Return (X, Y) of the center of cell containing provided text 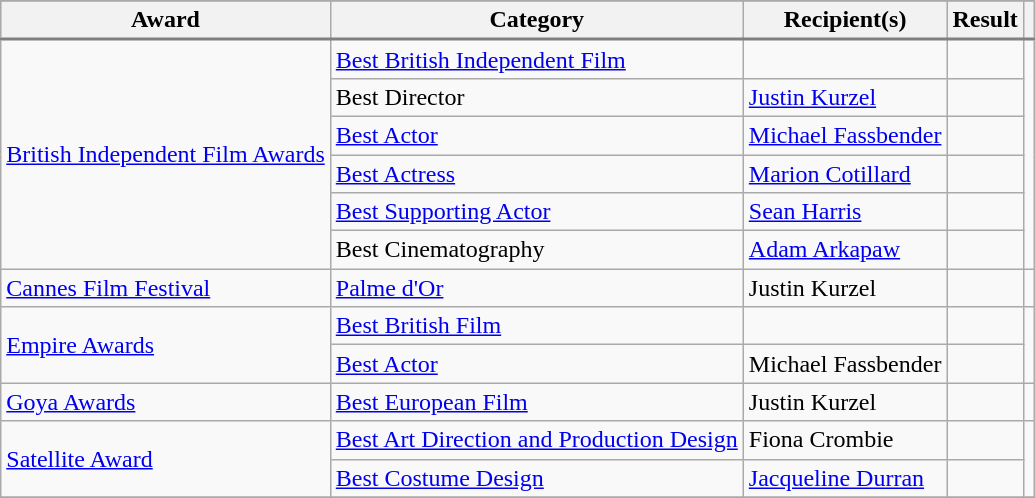
Marion Cotillard (845, 173)
Sean Harris (845, 212)
Best Supporting Actor (536, 212)
Adam Arkapaw (845, 250)
Best Art Direction and Production Design (536, 440)
Category (536, 20)
Palme d'Or (536, 288)
Best Actress (536, 173)
Award (166, 20)
Result (985, 20)
Cannes Film Festival (166, 288)
Goya Awards (166, 402)
Best British Independent Film (536, 60)
Best British Film (536, 326)
British Independent Film Awards (166, 154)
Satellite Award (166, 459)
Recipient(s) (845, 20)
Best Director (536, 97)
Empire Awards (166, 345)
Jacqueline Durran (845, 478)
Best Costume Design (536, 478)
Best European Film (536, 402)
Fiona Crombie (845, 440)
Best Cinematography (536, 250)
